Identify which cell holds the provided text, then report its [X, Y] central coordinate. 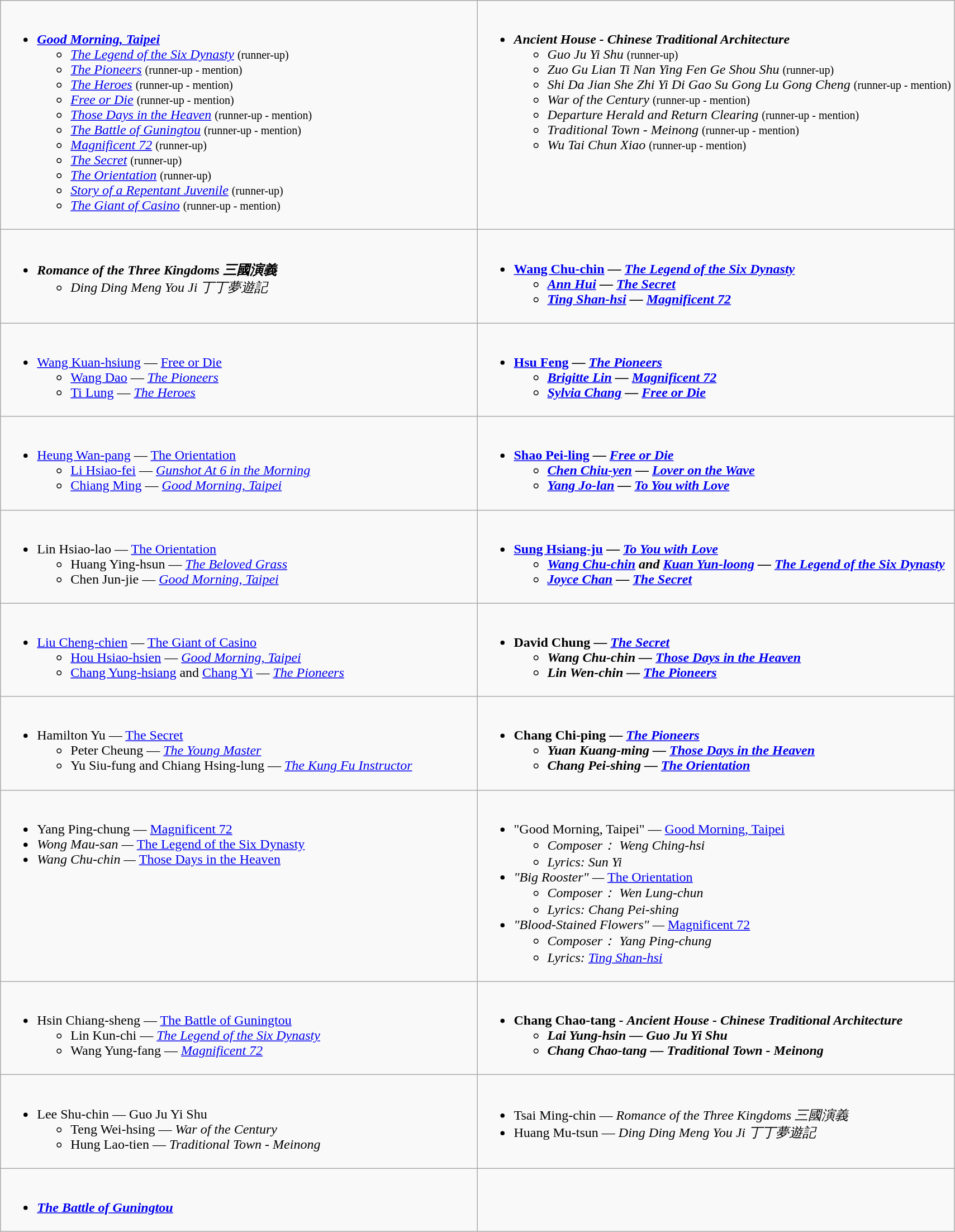
Hamilton Yu — The SecretPeter Cheung — The Young MasterYu Siu-fung and Chiang Hsing-lung — The Kung Fu Instructor [239, 743]
Wang Kuan-hsiung — Free or DieWang Dao — The PioneersTi Lung — The Heroes [239, 370]
Sung Hsiang-ju — To You with LoveWang Chu-chin and Kuan Yun-loong — The Legend of the Six DynastyJoyce Chan — The Secret [715, 557]
Liu Cheng-chien — The Giant of CasinoHou Hsiao-hsien — Good Morning, TaipeiChang Yung-hsiang and Chang Yi — The Pioneers [239, 650]
Hsin Chiang-sheng — The Battle of GuningtouLin Kun-chi — The Legend of the Six DynastyWang Yung-fang — Magnificent 72 [239, 1029]
Heung Wan-pang — The OrientationLi Hsiao-fei — Gunshot At 6 in the MorningChiang Ming — Good Morning, Taipei [239, 463]
Lin Hsiao-lao — The OrientationHuang Ying-hsun — The Beloved GrassChen Jun-jie — Good Morning, Taipei [239, 557]
David Chung — The SecretWang Chu-chin — Those Days in the HeavenLin Wen-chin — The Pioneers [715, 650]
Wang Chu-chin — The Legend of the Six DynastyAnn Hui — The SecretTing Shan-hsi — Magnificent 72 [715, 276]
Romance of the Three Kingdoms 三國演義Ding Ding Meng You Ji 丁丁夢遊記 [239, 276]
Hsu Feng — The PioneersBrigitte Lin — Magnificent 72Sylvia Chang — Free or Die [715, 370]
Chang Chao-tang - Ancient House - Chinese Traditional ArchitectureLai Yung-hsin — Guo Ju Yi ShuChang Chao-tang — Traditional Town - Meinong [715, 1029]
Lee Shu-chin — Guo Ju Yi ShuTeng Wei-hsing — War of the CenturyHung Lao-tien — Traditional Town - Meinong [239, 1121]
Chang Chi-ping — The PioneersYuan Kuang-ming — Those Days in the HeavenChang Pei-shing — The Orientation [715, 743]
The Battle of Guningtou [239, 1200]
Shao Pei-ling — Free or DieChen Chiu-yen — Lover on the WaveYang Jo-lan — To You with Love [715, 463]
Tsai Ming-chin — Romance of the Three Kingdoms 三國演義Huang Mu-tsun — Ding Ding Meng You Ji 丁丁夢遊記 [715, 1121]
Yang Ping-chung — Magnificent 72Wong Mau-san — The Legend of the Six DynastyWang Chu-chin — Those Days in the Heaven [239, 885]
